From the cell containing the given text, extract its center point as [X, Y] coordinate. 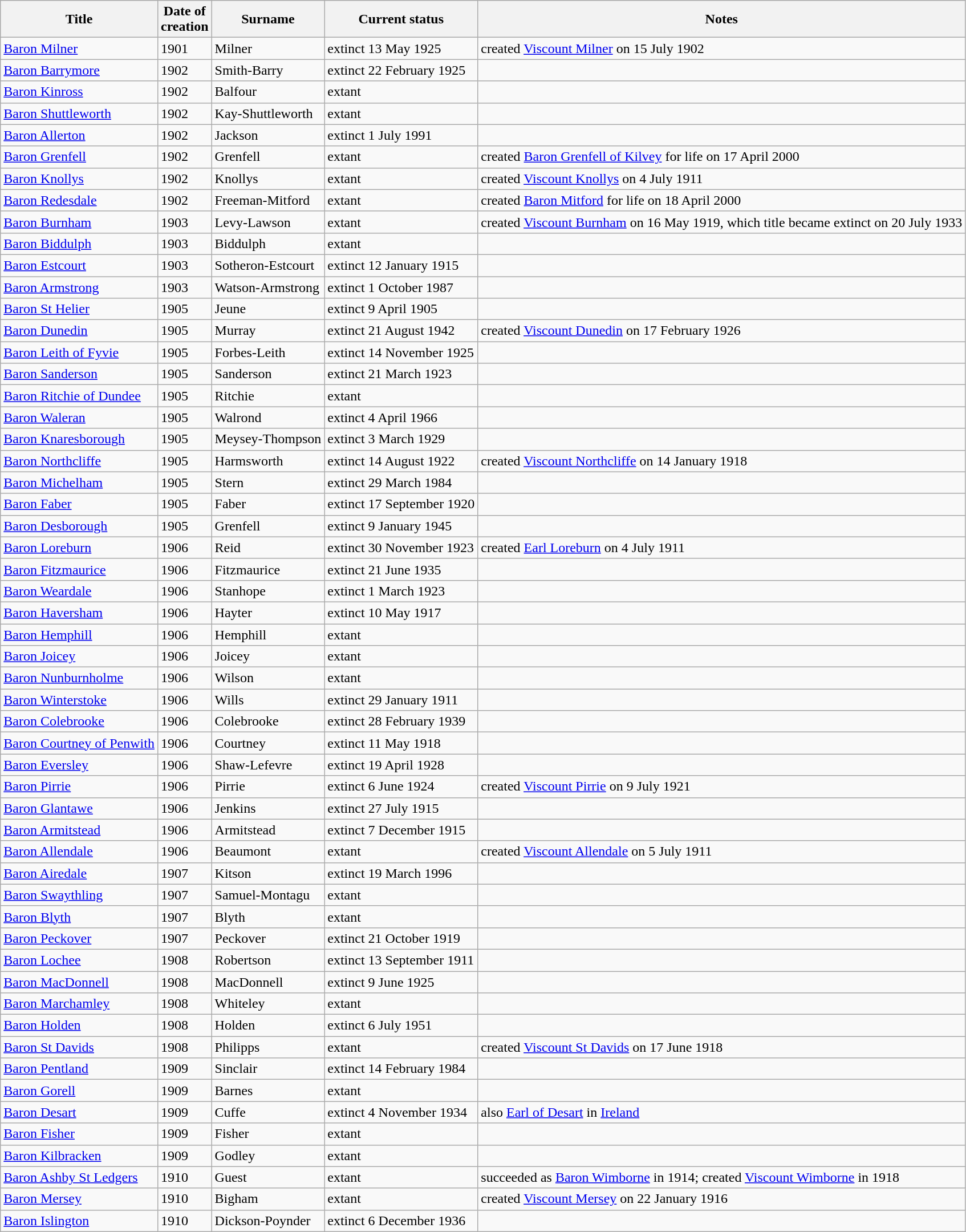
Reid [268, 548]
Beaumont [268, 852]
Peckover [268, 938]
extinct 19 April 1928 [401, 765]
Notes [722, 19]
Baron Lochee [79, 960]
MacDonnell [268, 982]
Baron Marchamley [79, 1004]
Meysey-Thompson [268, 439]
Hemphill [268, 635]
Pirrie [268, 787]
created Viscount Dunedin on 17 February 1926 [722, 331]
Sotheron-Estcourt [268, 265]
Baron Colebrooke [79, 722]
Smith-Barry [268, 70]
Baron Burnham [79, 222]
Forbes-Leith [268, 352]
extinct 1 July 1991 [401, 135]
Shaw-Lefevre [268, 765]
created Viscount St Davids on 17 June 1918 [722, 1047]
Armitstead [268, 830]
Baron Glantawe [79, 808]
Baron Swaythling [79, 895]
extinct 30 November 1923 [401, 548]
created Viscount Allendale on 5 July 1911 [722, 852]
Baron St Helier [79, 309]
Baron Leith of Fyvie [79, 352]
Robertson [268, 960]
Baron Blyth [79, 917]
Samuel-Montagu [268, 895]
Baron Pirrie [79, 787]
Blyth [268, 917]
Holden [268, 1026]
extinct 13 September 1911 [401, 960]
Baron Islington [79, 1221]
Baron Armstrong [79, 287]
Baron Redesdale [79, 200]
Baron Winterstoke [79, 700]
Baron Desborough [79, 526]
Levy-Lawson [268, 222]
Stanhope [268, 591]
Baron Northcliffe [79, 461]
created Viscount Milner on 15 July 1902 [722, 48]
Kitson [268, 873]
extinct 19 March 1996 [401, 873]
Guest [268, 1177]
Bigham [268, 1199]
Godley [268, 1156]
Walrond [268, 418]
Baron Knollys [79, 179]
Baron Loreburn [79, 548]
Baron Joicey [79, 656]
Philipps [268, 1047]
Fitzmaurice [268, 569]
extinct 1 March 1923 [401, 591]
Current status [401, 19]
Baron Ashby St Ledgers [79, 1177]
Surname [268, 19]
Courtney [268, 743]
Murray [268, 331]
also Earl of Desart in Ireland [722, 1112]
Baron Kilbracken [79, 1156]
Kay-Shuttleworth [268, 114]
Joicey [268, 656]
Baron Hemphill [79, 635]
Hayter [268, 613]
Sanderson [268, 374]
extinct 1 October 1987 [401, 287]
created Baron Grenfell of Kilvey for life on 17 April 2000 [722, 157]
Baron Dunedin [79, 331]
extinct 28 February 1939 [401, 722]
Baron Armitstead [79, 830]
extinct 27 July 1915 [401, 808]
extinct 3 March 1929 [401, 439]
Baron Fitzmaurice [79, 569]
created Earl Loreburn on 4 July 1911 [722, 548]
created Viscount Burnham on 16 May 1919, which title became extinct on 20 July 1933 [722, 222]
Baron Faber [79, 504]
Baron Mersey [79, 1199]
Baron Sanderson [79, 374]
extinct 4 November 1934 [401, 1112]
Balfour [268, 92]
Baron Grenfell [79, 157]
Baron Holden [79, 1026]
extinct 29 March 1984 [401, 483]
Baron Allendale [79, 852]
Baron Michelham [79, 483]
created Viscount Mersey on 22 January 1916 [722, 1199]
Baron Gorell [79, 1091]
extinct 9 January 1945 [401, 526]
extinct 13 May 1925 [401, 48]
Baron Shuttleworth [79, 114]
Jeune [268, 309]
extinct 22 February 1925 [401, 70]
Baron Allerton [79, 135]
extinct 6 July 1951 [401, 1026]
created Viscount Pirrie on 9 July 1921 [722, 787]
extinct 29 January 1911 [401, 700]
extinct 21 March 1923 [401, 374]
Wilson [268, 678]
extinct 14 November 1925 [401, 352]
Baron Milner [79, 48]
Baron Desart [79, 1112]
Barnes [268, 1091]
Milner [268, 48]
Baron Haversham [79, 613]
extinct 6 December 1936 [401, 1221]
Date of creation [185, 19]
extinct 4 April 1966 [401, 418]
Whiteley [268, 1004]
extinct 9 April 1905 [401, 309]
Wills [268, 700]
Baron Estcourt [79, 265]
Baron Kinross [79, 92]
Knollys [268, 179]
Jackson [268, 135]
extinct 14 February 1984 [401, 1069]
Biddulph [268, 244]
created Baron Mitford for life on 18 April 2000 [722, 200]
Dickson-Poynder [268, 1221]
created Viscount Knollys on 4 July 1911 [722, 179]
Baron MacDonnell [79, 982]
extinct 21 October 1919 [401, 938]
extinct 6 June 1924 [401, 787]
extinct 21 June 1935 [401, 569]
Baron Ritchie of Dundee [79, 396]
Baron Waleran [79, 418]
Colebrooke [268, 722]
extinct 11 May 1918 [401, 743]
Watson-Armstrong [268, 287]
extinct 10 May 1917 [401, 613]
extinct 12 January 1915 [401, 265]
Baron Knaresborough [79, 439]
extinct 7 December 1915 [401, 830]
Sinclair [268, 1069]
Baron Fisher [79, 1134]
Baron Courtney of Penwith [79, 743]
succeeded as Baron Wimborne in 1914; created Viscount Wimborne in 1918 [722, 1177]
extinct 9 June 1925 [401, 982]
Baron Biddulph [79, 244]
Baron Eversley [79, 765]
1901 [185, 48]
extinct 17 September 1920 [401, 504]
Baron Weardale [79, 591]
Harmsworth [268, 461]
Jenkins [268, 808]
Baron St Davids [79, 1047]
Baron Nunburnholme [79, 678]
Baron Peckover [79, 938]
Title [79, 19]
created Viscount Northcliffe on 14 January 1918 [722, 461]
Ritchie [268, 396]
Fisher [268, 1134]
Freeman-Mitford [268, 200]
Baron Pentland [79, 1069]
extinct 14 August 1922 [401, 461]
Baron Barrymore [79, 70]
extinct 21 August 1942 [401, 331]
Cuffe [268, 1112]
Stern [268, 483]
Baron Airedale [79, 873]
Faber [268, 504]
